Provide the [x, y] coordinate of the cell's center where the given text is located.  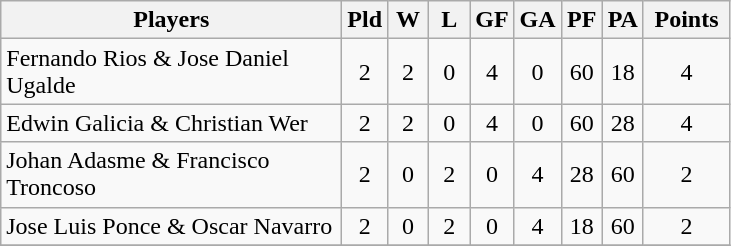
Jose Luis Ponce & Oscar Navarro [172, 226]
L [450, 20]
Edwin Galicia & Christian Wer [172, 123]
Johan Adasme & Francisco Troncoso [172, 174]
Points [686, 20]
Players [172, 20]
Pld [365, 20]
PA [622, 20]
W [408, 20]
GA [538, 20]
GF [492, 20]
PF [582, 20]
Fernando Rios & Jose Daniel Ugalde [172, 72]
